Scan for the cell matching the given text and deliver its [x, y] coordinate at center. 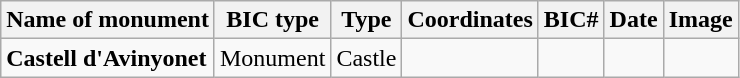
Type [366, 20]
BIC type [272, 20]
Date [634, 20]
Image [700, 20]
Castell d'Avinyonet [108, 58]
Name of monument [108, 20]
BIC# [571, 20]
Castle [366, 58]
Coordinates [470, 20]
Monument [272, 58]
